Identify which cell holds the provided text, then report its [x, y] central coordinate. 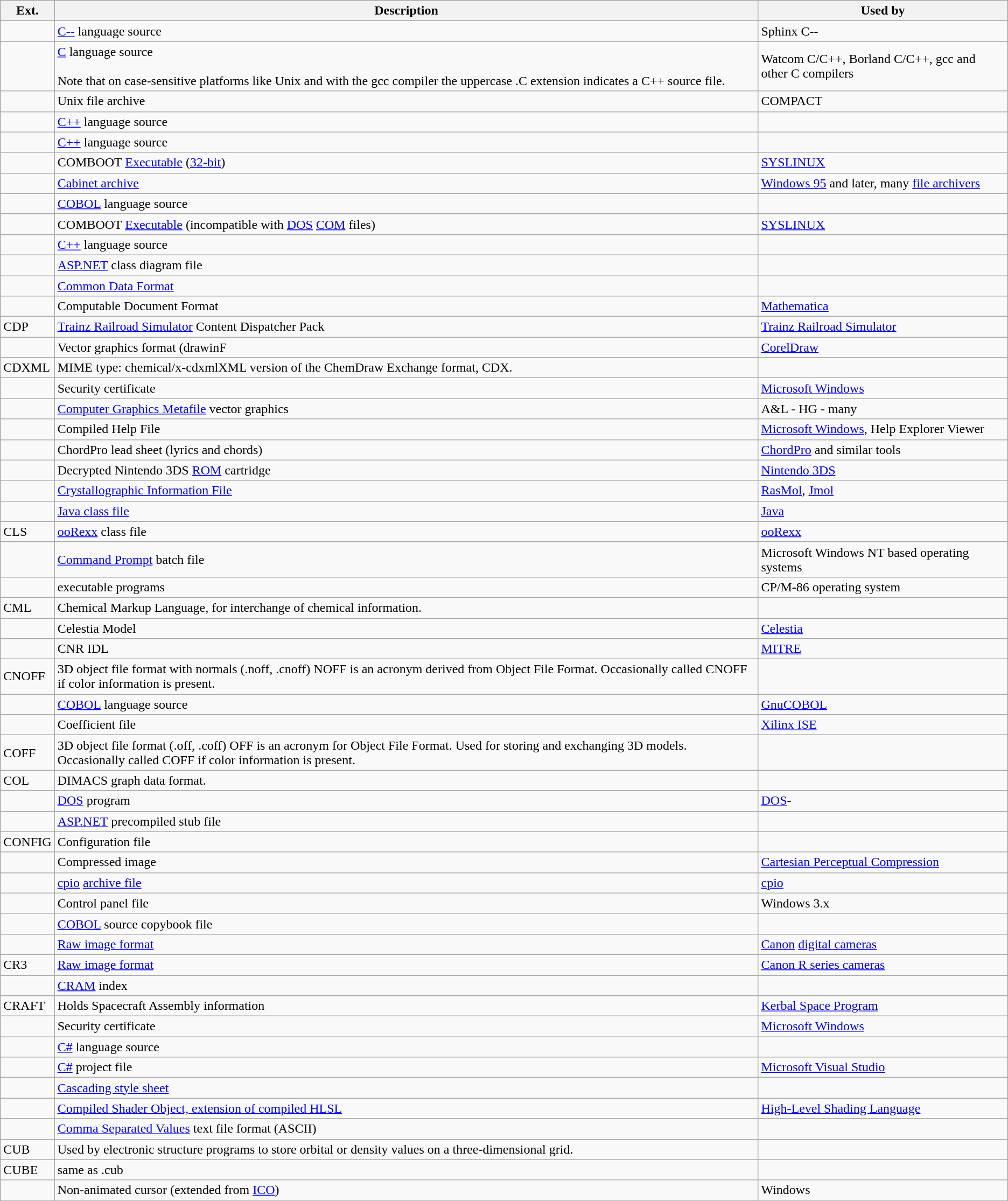
COBOL source copybook file [406, 924]
C language sourceNote that on case-sensitive platforms like Unix and with the gcc compiler the uppercase .C extension indicates a C++ source file. [406, 66]
Command Prompt batch file [406, 559]
Cartesian Perceptual Compression [883, 862]
Celestia [883, 629]
ChordPro and similar tools [883, 450]
Used by electronic structure programs to store orbital or density values on a three-dimensional grid. [406, 1149]
CRAM index [406, 985]
cpio [883, 883]
cpio archive file [406, 883]
CRAFT [27, 1006]
Watcom C/C++, Borland C/C++, gcc and other C compilers [883, 66]
COFF [27, 753]
C# language source [406, 1047]
Compiled Help File [406, 429]
MIME type: chemical/x-cdxmlXML version of the ChemDraw Exchange format, CDX. [406, 368]
Sphinx C-- [883, 31]
Unix file archive [406, 101]
Vector graphics format (drawinF [406, 347]
Used by [883, 11]
RasMol, Jmol [883, 491]
Configuration file [406, 842]
DOS- [883, 801]
CP/M-86 operating system [883, 587]
DIMACS graph data format. [406, 780]
Compiled Shader Object, extension of compiled HLSL [406, 1108]
Chemical Markup Language, for interchange of chemical information. [406, 608]
CNOFF [27, 676]
Comma Separated Values text file format (ASCII) [406, 1129]
CUBE [27, 1170]
Mathematica [883, 306]
ChordPro lead sheet (lyrics and chords) [406, 450]
Coefficient file [406, 725]
Canon digital cameras [883, 944]
CLS [27, 532]
Cabinet archive [406, 183]
CML [27, 608]
DOS program [406, 801]
Canon R series cameras [883, 965]
Decrypted Nintendo 3DS ROM cartridge [406, 470]
Microsoft Visual Studio [883, 1067]
COMBOOT Executable (incompatible with DOS COM files) [406, 224]
Xilinx ISE [883, 725]
executable programs [406, 587]
Cascading style sheet [406, 1088]
Non-animated cursor (extended from ICO) [406, 1190]
Java [883, 511]
C# project file [406, 1067]
Computer Graphics Metafile vector graphics [406, 409]
CorelDraw [883, 347]
ooRexx class file [406, 532]
Computable Document Format [406, 306]
MITRE [883, 649]
same as .cub [406, 1170]
ASP.NET precompiled stub file [406, 821]
Windows [883, 1190]
CONFIG [27, 842]
C-- language source [406, 31]
Trainz Railroad Simulator Content Dispatcher Pack [406, 327]
Celestia Model [406, 629]
COMBOOT Executable (32-bit) [406, 163]
CDXML [27, 368]
CUB [27, 1149]
A&L - HG - many [883, 409]
Microsoft Windows, Help Explorer Viewer [883, 429]
CNR IDL [406, 649]
COL [27, 780]
Trainz Railroad Simulator [883, 327]
Holds Spacecraft Assembly information [406, 1006]
Common Data Format [406, 286]
Java class file [406, 511]
CR3 [27, 965]
Ext. [27, 11]
Nintendo 3DS [883, 470]
Windows 3.x [883, 903]
COMPACT [883, 101]
Compressed image [406, 862]
GnuCOBOL [883, 704]
Description [406, 11]
CDP [27, 327]
Crystallographic Information File [406, 491]
Kerbal Space Program [883, 1006]
High-Level Shading Language [883, 1108]
Microsoft Windows NT based operating systems [883, 559]
Windows 95 and later, many file archivers [883, 183]
ASP.NET class diagram file [406, 265]
Control panel file [406, 903]
ooRexx [883, 532]
